Identify which cell holds the provided text, then report its (x, y) central coordinate. 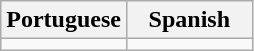
Portuguese (64, 20)
Spanish (189, 20)
